Provide the (x, y) coordinate of the cell's center where the given text is located.  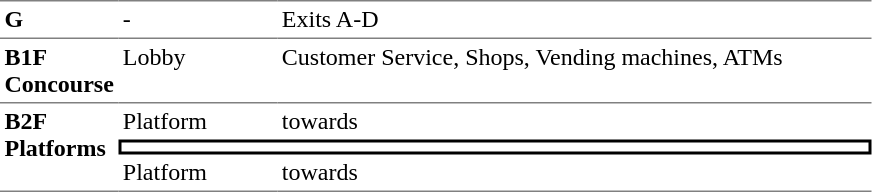
Lobby (198, 71)
Exits A-D (574, 19)
- (198, 19)
B1FConcourse (59, 71)
B2FPlatforms (59, 148)
Customer Service, Shops, Vending machines, ATMs (574, 71)
G (59, 19)
